From the cell containing the given text, extract its center point as (x, y) coordinate. 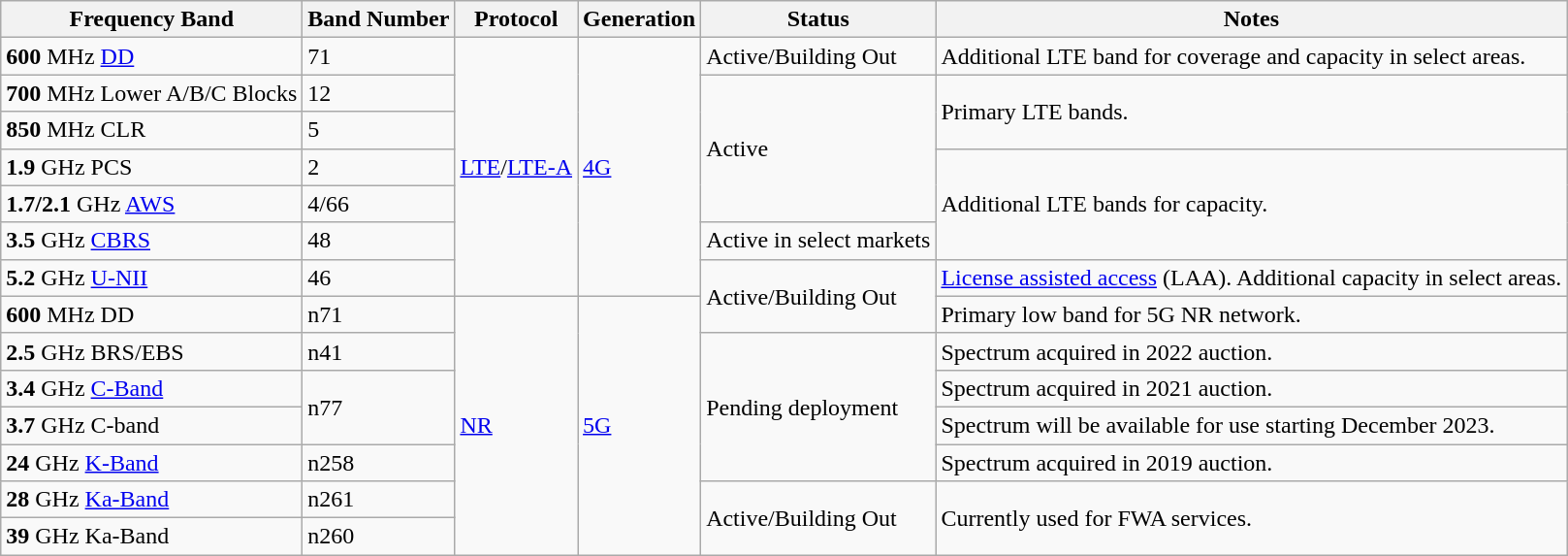
3.4 GHz C-Band (151, 388)
Spectrum acquired in 2021 auction. (1251, 388)
850 MHz CLR (151, 130)
12 (378, 93)
Primary LTE bands. (1251, 112)
Pending deployment (818, 407)
39 GHz Ka-Band (151, 537)
Currently used for FWA services. (1251, 518)
2 (378, 167)
3.7 GHz C-band (151, 425)
Active in select markets (818, 241)
46 (378, 278)
Primary low band for 5G NR network. (1251, 314)
71 (378, 56)
n261 (378, 500)
Active (818, 148)
700 MHz Lower A/B/C Blocks (151, 93)
LTE/LTE-A (516, 167)
2.5 GHz BRS/EBS (151, 351)
4/66 (378, 204)
Band Number (378, 19)
NR (516, 425)
1.7/2.1 GHz AWS (151, 204)
n258 (378, 463)
28 GHz Ka-Band (151, 500)
Notes (1251, 19)
Generation (640, 19)
n71 (378, 314)
1.9 GHz PCS (151, 167)
Spectrum acquired in 2022 auction. (1251, 351)
4G (640, 167)
24 GHz K-Band (151, 463)
n77 (378, 407)
Status (818, 19)
Protocol (516, 19)
Spectrum acquired in 2019 auction. (1251, 463)
3.5 GHz CBRS (151, 241)
Spectrum will be available for use starting December 2023. (1251, 425)
5 (378, 130)
n41 (378, 351)
License assisted access (LAA). Additional capacity in select areas. (1251, 278)
Frequency Band (151, 19)
5G (640, 425)
48 (378, 241)
Additional LTE band for coverage and capacity in select areas. (1251, 56)
n260 (378, 537)
5.2 GHz U-NII (151, 278)
Additional LTE bands for capacity. (1251, 204)
